Extract the [X, Y] coordinate from the center of the cell holding the provided text.  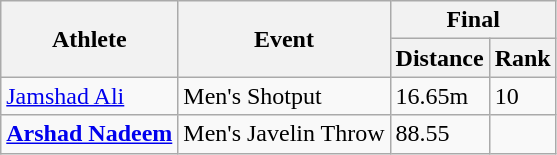
88.55 [440, 134]
Event [284, 39]
Arshad Nadeem [90, 134]
Men's Shotput [284, 96]
Final [473, 20]
10 [522, 96]
Rank [522, 58]
Jamshad Ali [90, 96]
Men's Javelin Throw [284, 134]
Athlete [90, 39]
Distance [440, 58]
16.65m [440, 96]
